From the cell containing the given text, extract its center point as [X, Y] coordinate. 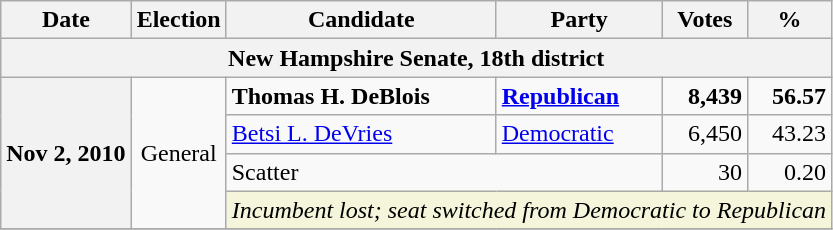
Betsi L. DeVries [361, 134]
8,439 [704, 96]
Party [579, 20]
% [790, 20]
0.20 [790, 172]
Candidate [361, 20]
Democratic [579, 134]
Thomas H. DeBlois [361, 96]
Scatter [444, 172]
Date [66, 20]
Incumbent lost; seat switched from Democratic to Republican [528, 210]
New Hampshire Senate, 18th district [416, 58]
Votes [704, 20]
General [178, 153]
56.57 [790, 96]
Election [178, 20]
30 [704, 172]
43.23 [790, 134]
Nov 2, 2010 [66, 153]
Republican [579, 96]
6,450 [704, 134]
